Determine the [X, Y] coordinate at the center of the cell enclosing the given text.  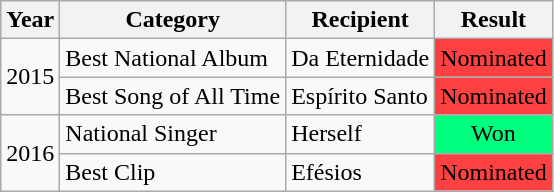
Recipient [360, 20]
Result [494, 20]
Best National Album [173, 58]
2016 [30, 153]
Efésios [360, 172]
Year [30, 20]
Won [494, 134]
2015 [30, 77]
National Singer [173, 134]
Category [173, 20]
Da Eternidade [360, 58]
Best Clip [173, 172]
Espírito Santo [360, 96]
Best Song of All Time [173, 96]
Herself [360, 134]
